Detect which cell encompasses the target text, then output its (x, y) center coordinate. 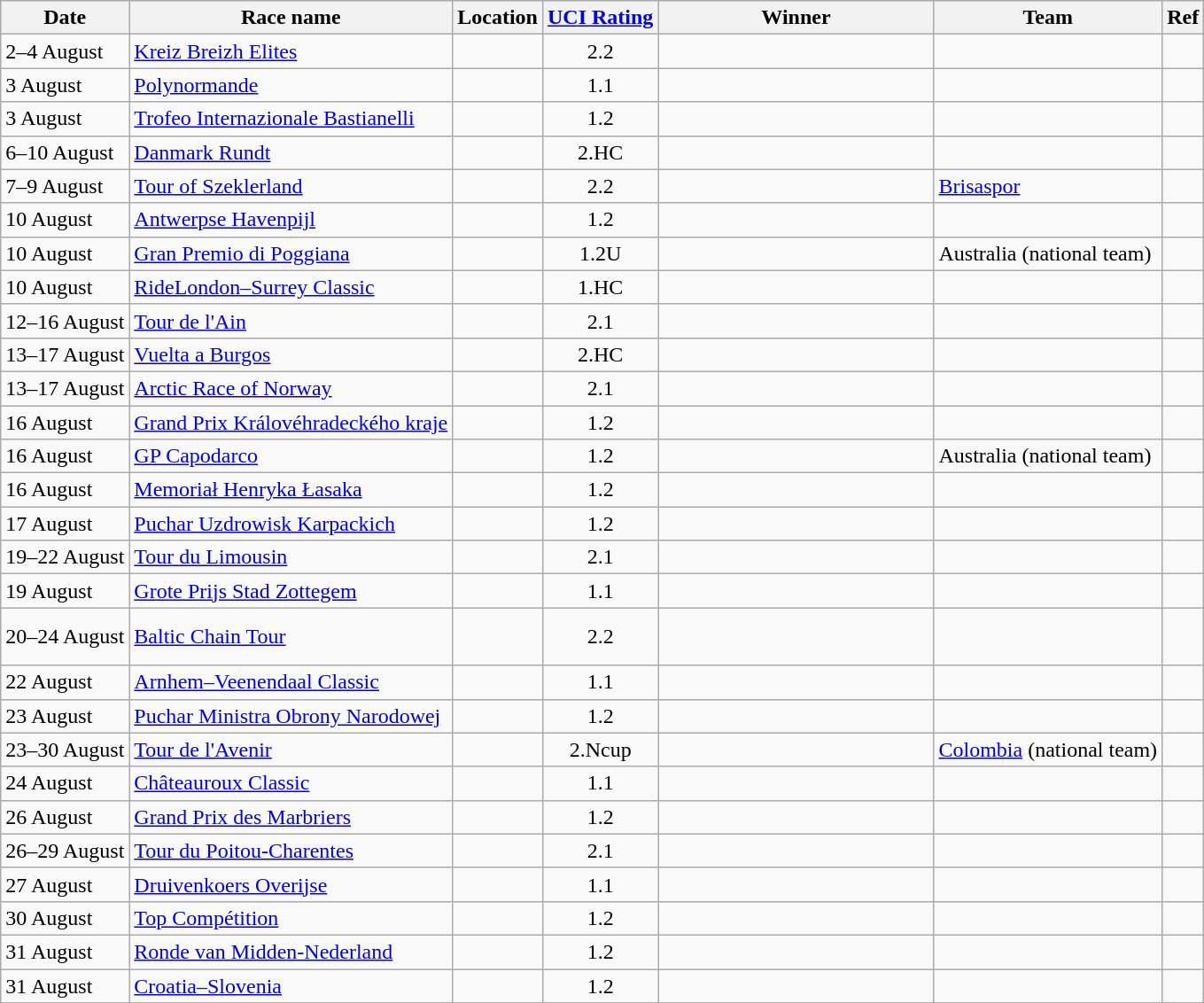
7–9 August (66, 186)
19–22 August (66, 557)
Vuelta a Burgos (291, 354)
Grand Prix Královéhradeckého kraje (291, 423)
Tour of Szeklerland (291, 186)
27 August (66, 884)
2.Ncup (600, 750)
Team (1048, 18)
2–4 August (66, 51)
Brisaspor (1048, 186)
Baltic Chain Tour (291, 636)
Memoriał Henryka Łasaka (291, 490)
Grote Prijs Stad Zottegem (291, 591)
Kreiz Breizh Elites (291, 51)
22 August (66, 682)
Ronde van Midden-Nederland (291, 952)
1.2U (600, 253)
UCI Rating (600, 18)
Danmark Rundt (291, 152)
Puchar Ministra Obrony Narodowej (291, 716)
Tour du Limousin (291, 557)
GP Capodarco (291, 456)
Druivenkoers Overijse (291, 884)
Ref (1184, 18)
Gran Premio di Poggiana (291, 253)
Polynormande (291, 85)
Trofeo Internazionale Bastianelli (291, 119)
26 August (66, 817)
Top Compétition (291, 918)
Tour de l'Avenir (291, 750)
23–30 August (66, 750)
26–29 August (66, 851)
Tour du Poitou-Charentes (291, 851)
23 August (66, 716)
19 August (66, 591)
Croatia–Slovenia (291, 986)
Antwerpse Havenpijl (291, 220)
Winner (796, 18)
Puchar Uzdrowisk Karpackich (291, 524)
Race name (291, 18)
Châteauroux Classic (291, 783)
RideLondon–Surrey Classic (291, 287)
Arctic Race of Norway (291, 388)
6–10 August (66, 152)
17 August (66, 524)
Arnhem–Veenendaal Classic (291, 682)
Colombia (national team) (1048, 750)
24 August (66, 783)
Date (66, 18)
12–16 August (66, 321)
Location (498, 18)
Tour de l'Ain (291, 321)
20–24 August (66, 636)
30 August (66, 918)
1.HC (600, 287)
Grand Prix des Marbriers (291, 817)
